Detect which cell encompasses the target text, then output its (x, y) center coordinate. 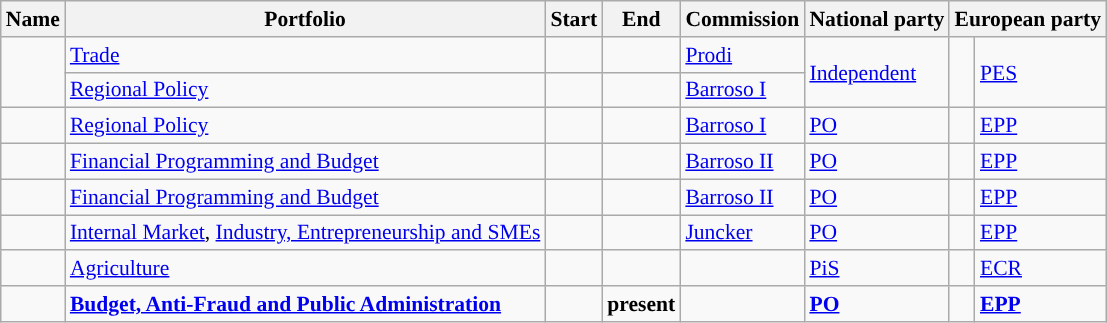
Commission (742, 19)
Independent (876, 72)
present (641, 304)
Internal Market, Industry, Entrepreneurship and SMEs (306, 233)
Portfolio (306, 19)
Agriculture (306, 269)
PES (1040, 72)
Trade (306, 55)
Prodi (742, 55)
ECR (1040, 269)
Name (33, 19)
PiS (876, 269)
End (641, 19)
Start (574, 19)
Budget, Anti-Fraud and Public Administration (306, 304)
European party (1028, 19)
National party (876, 19)
Juncker (742, 233)
